Capture the cell that displays the provided text and extract its [x, y] central coordinate. 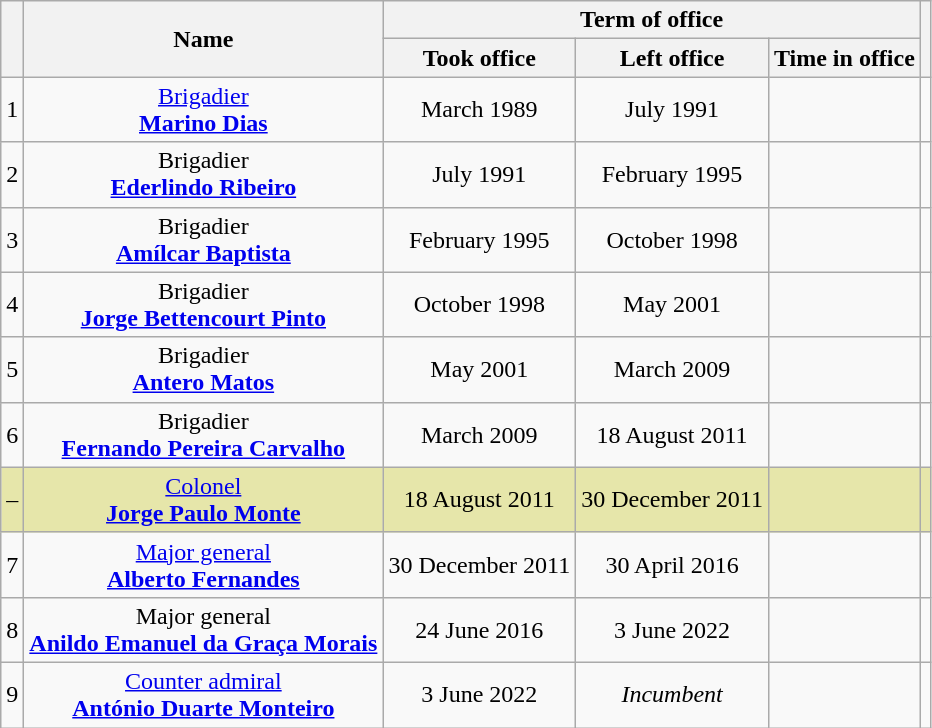
Took office [480, 58]
Counter admiralAntónio Duarte Monteiro [204, 694]
Term of office [652, 20]
6 [12, 434]
1 [12, 110]
Time in office [844, 58]
Major generalAnildo Emanuel da Graça Morais [204, 630]
Name [204, 39]
24 June 2016 [480, 630]
BrigadierFernando Pereira Carvalho [204, 434]
BrigadierJorge Bettencourt Pinto [204, 304]
March 1989 [480, 110]
BrigadierAmílcar Baptista [204, 240]
– [12, 500]
BrigadierEderlindo Ribeiro [204, 174]
BrigadierAntero Matos [204, 370]
ColonelJorge Paulo Monte [204, 500]
9 [12, 694]
2 [12, 174]
7 [12, 564]
4 [12, 304]
5 [12, 370]
Incumbent [672, 694]
Left office [672, 58]
8 [12, 630]
30 April 2016 [672, 564]
3 [12, 240]
Major generalAlberto Fernandes [204, 564]
BrigadierMarino Dias [204, 110]
